Search for the cell housing the specified text and yield its (X, Y) center coordinate. 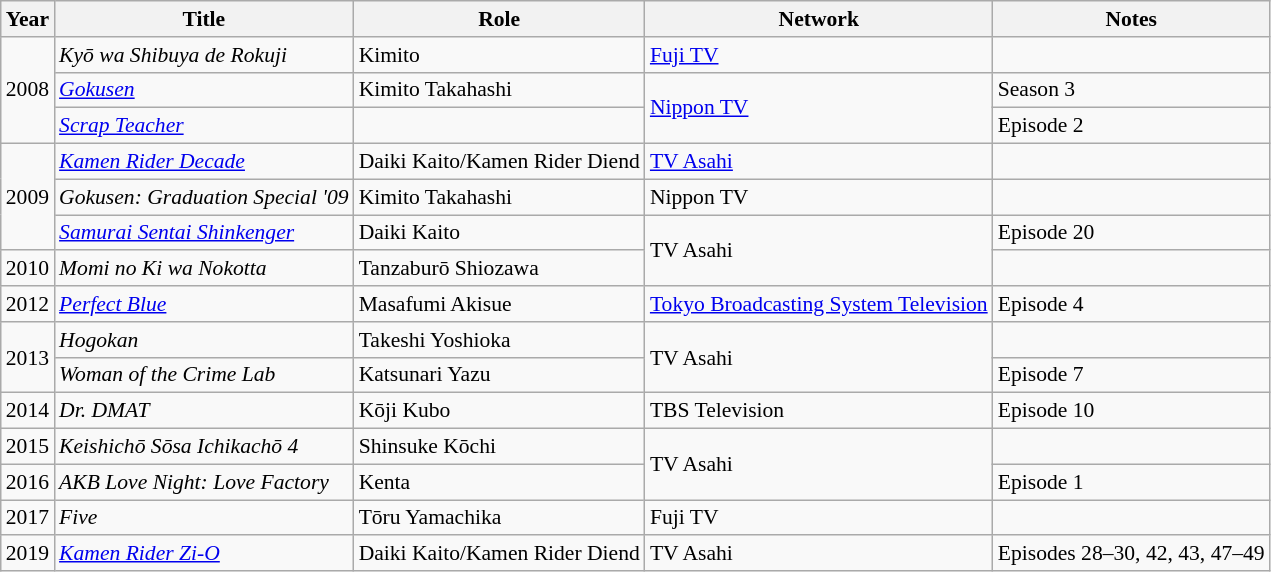
Episode 2 (1132, 126)
2010 (28, 269)
Episode 4 (1132, 304)
Masafumi Akisue (500, 304)
Gokusen: Graduation Special '09 (204, 197)
Notes (1132, 19)
2015 (28, 447)
Kamen Rider Zi-O (204, 554)
Network (819, 19)
Kimito (500, 55)
Episode 7 (1132, 375)
Kyō wa Shibuya de Rokuji (204, 55)
2014 (28, 411)
Title (204, 19)
Role (500, 19)
Scrap Teacher (204, 126)
Takeshi Yoshioka (500, 340)
Momi no Ki wa Nokotta (204, 269)
Samurai Sentai Shinkenger (204, 233)
Five (204, 518)
Woman of the Crime Lab (204, 375)
Episodes 28–30, 42, 43, 47–49 (1132, 554)
2017 (28, 518)
Tanzaburō Shiozawa (500, 269)
Dr. DMAT (204, 411)
Gokusen (204, 90)
Kenta (500, 482)
Year (28, 19)
Episode 20 (1132, 233)
2009 (28, 198)
Shinsuke Kōchi (500, 447)
TBS Television (819, 411)
Tōru Yamachika (500, 518)
2013 (28, 358)
AKB Love Night: Love Factory (204, 482)
Katsunari Yazu (500, 375)
2008 (28, 90)
Episode 10 (1132, 411)
Keishichō Sōsa Ichikachō 4 (204, 447)
Episode 1 (1132, 482)
2012 (28, 304)
Hogokan (204, 340)
2016 (28, 482)
Season 3 (1132, 90)
Tokyo Broadcasting System Television (819, 304)
Perfect Blue (204, 304)
Kōji Kubo (500, 411)
2019 (28, 554)
Daiki Kaito (500, 233)
Kamen Rider Decade (204, 162)
